Provide the (x, y) coordinate of the cell's center where the given text is located.  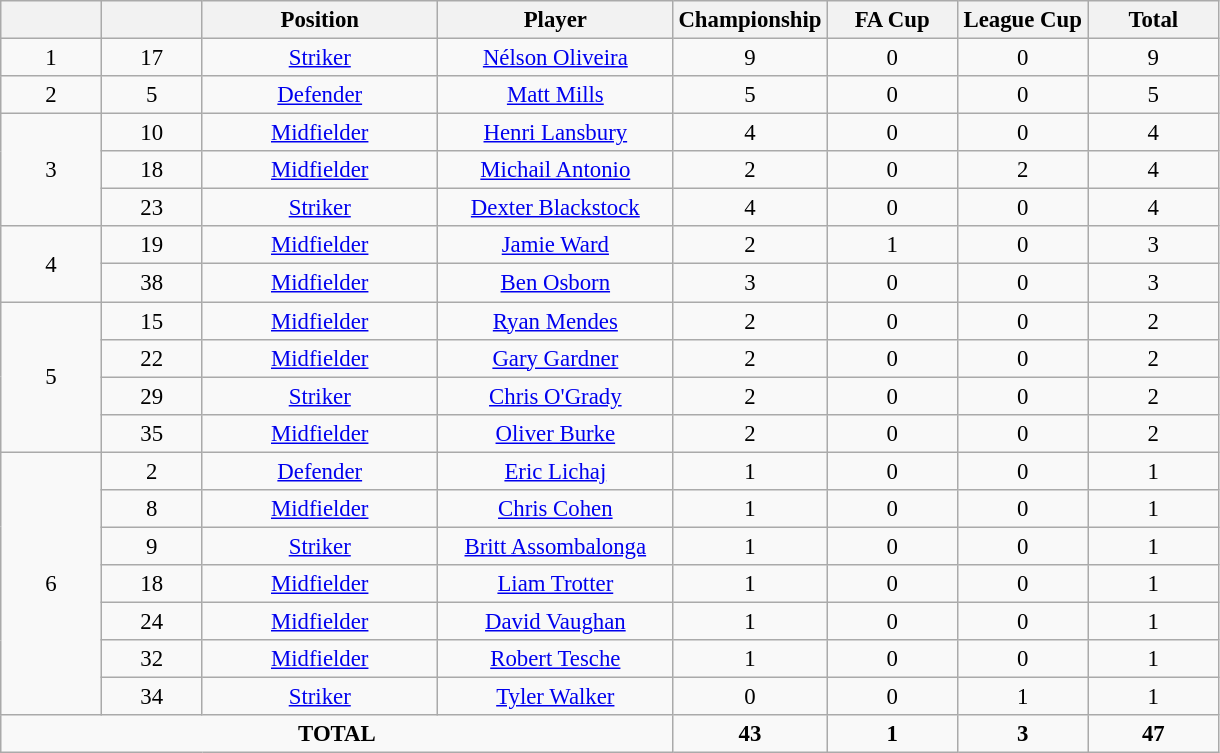
15 (152, 321)
Chris Cohen (556, 509)
Total (1154, 20)
TOTAL (337, 734)
Liam Trotter (556, 584)
17 (152, 58)
34 (152, 697)
Oliver Burke (556, 433)
24 (152, 621)
Matt Mills (556, 95)
10 (152, 133)
League Cup (1022, 20)
Tyler Walker (556, 697)
8 (152, 509)
Position (320, 20)
35 (152, 433)
Michail Antonio (556, 170)
Dexter Blackstock (556, 208)
38 (152, 283)
Nélson Oliveira (556, 58)
Britt Assombalonga (556, 546)
Ryan Mendes (556, 321)
Jamie Ward (556, 245)
Player (556, 20)
43 (750, 734)
29 (152, 396)
23 (152, 208)
FA Cup (892, 20)
Chris O'Grady (556, 396)
Championship (750, 20)
Robert Tesche (556, 659)
Eric Lichaj (556, 471)
Gary Gardner (556, 358)
Ben Osborn (556, 283)
6 (52, 584)
32 (152, 659)
22 (152, 358)
Henri Lansbury (556, 133)
David Vaughan (556, 621)
19 (152, 245)
47 (1154, 734)
